Detect which cell encompasses the target text, then output its [X, Y] center coordinate. 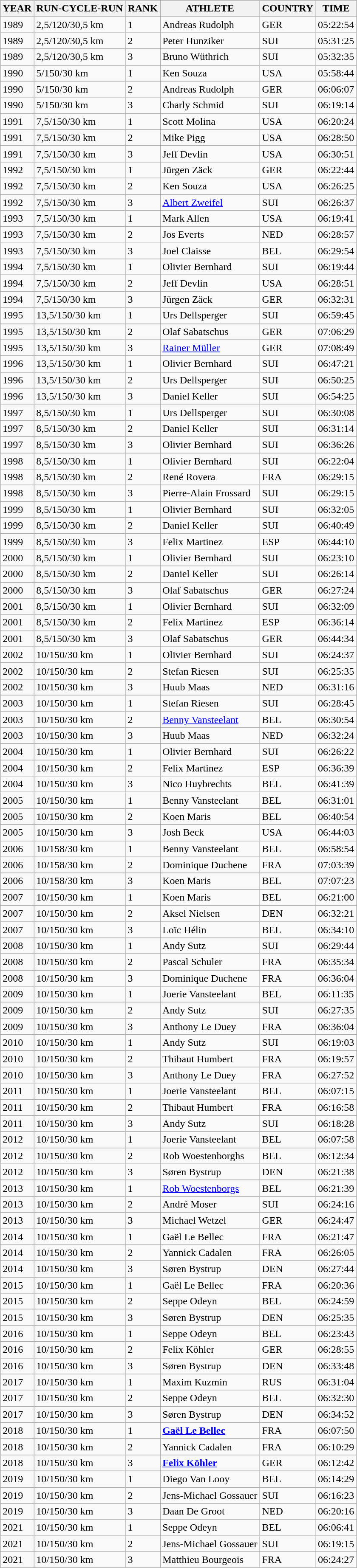
06:32:09 [336, 606]
06:26:14 [336, 574]
Rob Woestenborghs [210, 1156]
06:12:42 [336, 1463]
06:27:35 [336, 1011]
06:34:10 [336, 929]
07:07:23 [336, 881]
06:07:15 [336, 1091]
06:26:22 [336, 752]
06:21:38 [336, 1172]
06:27:24 [336, 590]
06:26:05 [336, 1253]
06:30:51 [336, 154]
06:20:24 [336, 121]
06:07:58 [336, 1140]
05:32:35 [336, 57]
06:59:45 [336, 315]
COUNTRY [288, 8]
RUS [288, 1382]
Bruno Wüthrich [210, 57]
06:31:14 [336, 428]
07:03:39 [336, 865]
Daan De Groot [210, 1512]
Albert Zweifel [210, 203]
06:47:21 [336, 364]
06:31:16 [336, 687]
06:20:16 [336, 1512]
06:16:58 [336, 1107]
05:58:44 [336, 73]
06:19:44 [336, 267]
Josh Beck [210, 833]
06:28:57 [336, 235]
06:22:44 [336, 170]
06:21:47 [336, 1237]
06:24:47 [336, 1220]
06:30:08 [336, 412]
Peter Hunziker [210, 41]
06:35:34 [336, 962]
06:58:54 [336, 849]
06:06:41 [336, 1528]
RUN-CYCLE-RUN [80, 8]
06:32:21 [336, 913]
06:19:57 [336, 1059]
06:26:25 [336, 186]
06:44:10 [336, 542]
06:32:30 [336, 1398]
Charly Schmid [210, 105]
06:33:48 [336, 1366]
Matthieu Bourgeois [210, 1560]
06:28:55 [336, 1350]
05:22:54 [336, 25]
06:24:59 [336, 1301]
06:19:14 [336, 105]
Nico Huybrechts [210, 784]
06:54:25 [336, 396]
Jos Everts [210, 235]
06:31:04 [336, 1382]
06:06:07 [336, 89]
07:06:29 [336, 332]
Maxim Kuzmin [210, 1382]
Mark Allen [210, 219]
06:50:25 [336, 380]
06:14:29 [336, 1479]
06:30:54 [336, 720]
06:36:39 [336, 768]
06:29:54 [336, 251]
06:41:39 [336, 784]
Michael Wetzel [210, 1220]
05:31:25 [336, 41]
06:23:10 [336, 558]
André Moser [210, 1204]
René Rovera [210, 477]
06:40:54 [336, 816]
06:24:37 [336, 655]
06:21:00 [336, 897]
TIME [336, 8]
06:31:01 [336, 800]
06:44:34 [336, 639]
Pierre-Alain Frossard [210, 493]
06:24:27 [336, 1560]
ATHLETE [210, 8]
06:19:03 [336, 1043]
RANK [143, 8]
Aksel Nielsen [210, 913]
06:12:34 [336, 1156]
Joel Claisse [210, 251]
06:18:28 [336, 1123]
Mike Pigg [210, 138]
Pascal Schuler [210, 962]
06:22:04 [336, 461]
06:26:37 [336, 203]
06:40:49 [336, 526]
06:32:05 [336, 510]
06:16:23 [336, 1495]
06:19:41 [336, 219]
06:28:50 [336, 138]
Loïc Hélin [210, 929]
06:28:51 [336, 283]
06:27:44 [336, 1269]
06:36:26 [336, 445]
06:21:39 [336, 1188]
06:19:15 [336, 1544]
06:10:29 [336, 1447]
06:20:36 [336, 1285]
06:32:24 [336, 736]
07:08:49 [336, 348]
Scott Molina [210, 121]
06:29:44 [336, 946]
06:28:45 [336, 703]
Rainer Müller [210, 348]
06:23:43 [336, 1334]
06:11:35 [336, 994]
06:44:03 [336, 833]
YEAR [17, 8]
06:36:14 [336, 622]
Diego Van Looy [210, 1479]
06:24:16 [336, 1204]
06:07:50 [336, 1430]
06:32:31 [336, 299]
Rob Woestenborgs [210, 1188]
06:27:52 [336, 1075]
06:34:52 [336, 1414]
